Identify which cell holds the provided text, then report its [x, y] central coordinate. 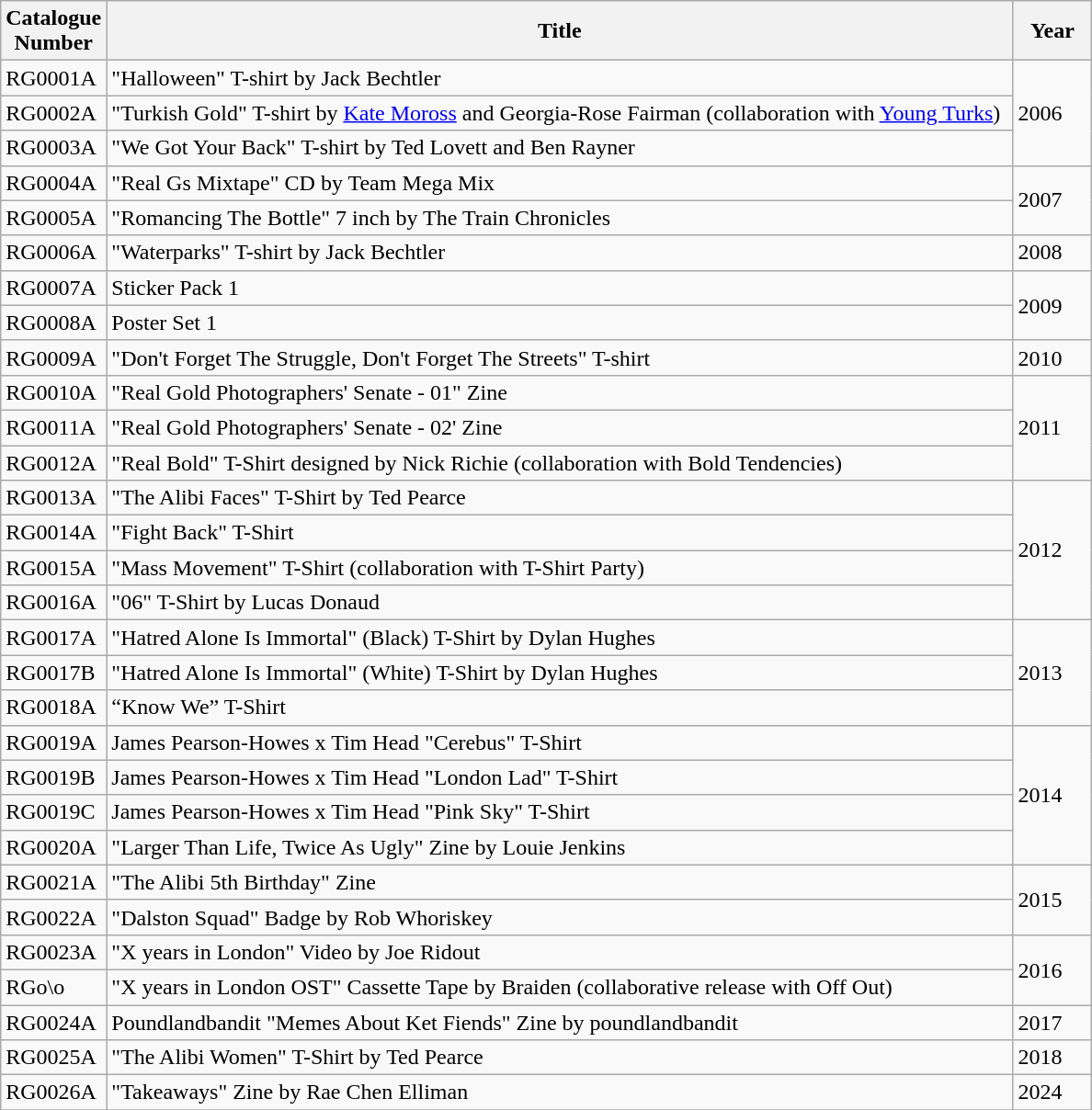
RG0023A [53, 952]
"Waterparks" T-shirt by Jack Bechtler [560, 253]
2010 [1052, 357]
2024 [1052, 1093]
Catalogue Number [53, 31]
2014 [1052, 795]
RGo\o [53, 987]
RG0002A [53, 113]
RG0020A [53, 847]
Sticker Pack 1 [560, 288]
2015 [1052, 900]
RG0008A [53, 323]
RG0019C [53, 812]
"06" T-Shirt by Lucas Donaud [560, 603]
RG0009A [53, 357]
"X years in London" Video by Joe Ridout [560, 952]
RG0007A [53, 288]
2009 [1052, 305]
James Pearson-Howes x Tim Head "London Lad" T-Shirt [560, 777]
"Real Gold Photographers' Senate - 02' Zine [560, 427]
RG0014A [53, 533]
RG0012A [53, 462]
Title [560, 31]
"Larger Than Life, Twice As Ugly" Zine by Louie Jenkins [560, 847]
RG0017B [53, 673]
"Real Gs Mixtape" CD by Team Mega Mix [560, 183]
"Dalston Squad" Badge by Rob Whoriskey [560, 917]
"Hatred Alone Is Immortal" (Black) T-Shirt by Dylan Hughes [560, 638]
2012 [1052, 550]
"Real Bold" T-Shirt designed by Nick Richie (collaboration with Bold Tendencies) [560, 462]
"X years in London OST" Cassette Tape by Braiden (collaborative release with Off Out) [560, 987]
RG0005A [53, 218]
RG0013A [53, 498]
"Mass Movement" T-Shirt (collaboration with T-Shirt Party) [560, 568]
"Real Gold Photographers' Senate - 01" Zine [560, 392]
RG0022A [53, 917]
“Know We” T-Shirt [560, 708]
Poster Set 1 [560, 323]
2006 [1052, 113]
RG0016A [53, 603]
RG0026A [53, 1093]
2008 [1052, 253]
RG0021A [53, 882]
"The Alibi 5th Birthday" Zine [560, 882]
"Romancing The Bottle" 7 inch by The Train Chronicles [560, 218]
"The Alibi Faces" T-Shirt by Ted Pearce [560, 498]
James Pearson-Howes x Tim Head "Cerebus" T-Shirt [560, 742]
"Takeaways" Zine by Rae Chen Elliman [560, 1093]
Poundlandbandit "Memes About Ket Fiends" Zine by poundlandbandit [560, 1023]
RG0019A [53, 742]
2011 [1052, 427]
"Fight Back" T-Shirt [560, 533]
"Halloween" T-shirt by Jack Bechtler [560, 78]
"Hatred Alone Is Immortal" (White) T-Shirt by Dylan Hughes [560, 673]
2007 [1052, 200]
"Don't Forget The Struggle, Don't Forget The Streets" T-shirt [560, 357]
RG0003A [53, 148]
RG0010A [53, 392]
2017 [1052, 1023]
RG0025A [53, 1058]
2016 [1052, 969]
RG0001A [53, 78]
"The Alibi Women" T-Shirt by Ted Pearce [560, 1058]
RG0019B [53, 777]
RG0018A [53, 708]
2018 [1052, 1058]
Year [1052, 31]
"Turkish Gold" T-shirt by Kate Moross and Georgia-Rose Fairman (collaboration with Young Turks) [560, 113]
"We Got Your Back" T-shirt by Ted Lovett and Ben Rayner [560, 148]
RG0015A [53, 568]
RG0011A [53, 427]
2013 [1052, 673]
RG0017A [53, 638]
James Pearson-Howes x Tim Head "Pink Sky" T-Shirt [560, 812]
RG0006A [53, 253]
RG0004A [53, 183]
RG0024A [53, 1023]
